Scan for the cell matching the given text and deliver its [X, Y] coordinate at center. 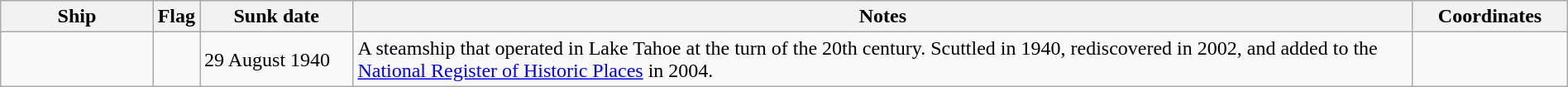
Notes [883, 17]
Flag [176, 17]
Ship [77, 17]
Sunk date [276, 17]
29 August 1940 [276, 60]
Coordinates [1490, 17]
